Return [x, y] of the center of cell containing provided text 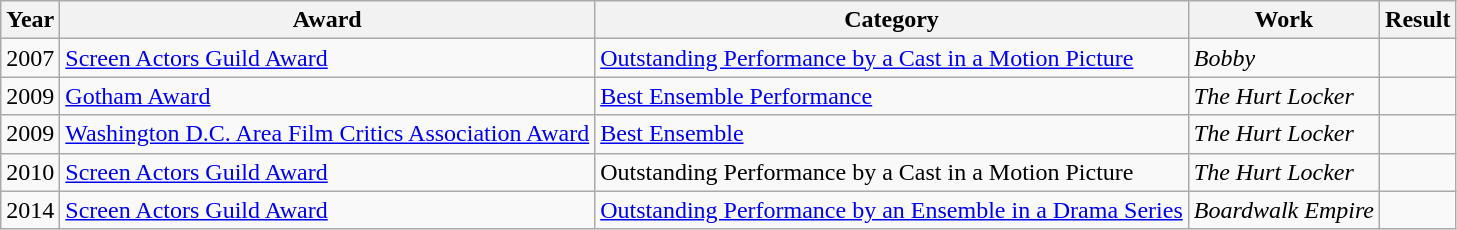
Boardwalk Empire [1284, 210]
Bobby [1284, 58]
Best Ensemble Performance [892, 96]
Gotham Award [328, 96]
Award [328, 20]
Best Ensemble [892, 134]
Work [1284, 20]
Category [892, 20]
2007 [30, 58]
2014 [30, 210]
Year [30, 20]
Washington D.C. Area Film Critics Association Award [328, 134]
Outstanding Performance by an Ensemble in a Drama Series [892, 210]
2010 [30, 172]
Result [1418, 20]
